Output the [X, Y] coordinate of the center of the cell containing the given text.  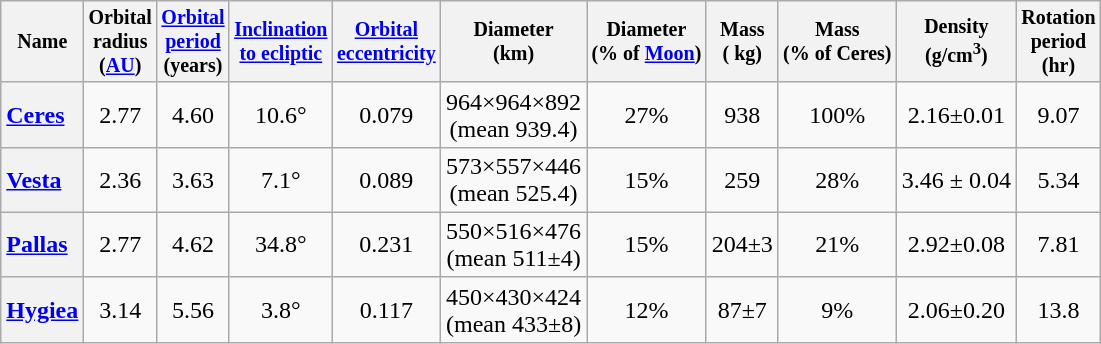
3.63 [194, 180]
Vesta [42, 180]
0.117 [386, 310]
Pallas [42, 244]
5.34 [1059, 180]
28% [837, 180]
Rotationperiod(hr) [1059, 42]
259 [742, 180]
938 [742, 114]
7.1° [280, 180]
Hygiea [42, 310]
21% [837, 244]
5.56 [194, 310]
Density(g/cm3) [956, 42]
2.36 [120, 180]
3.46 ± 0.04 [956, 180]
100% [837, 114]
Mass(% of Ceres) [837, 42]
204±3 [742, 244]
Orbitalradius(AU) [120, 42]
0.231 [386, 244]
Orbitalperiod(years) [194, 42]
13.8 [1059, 310]
Inclinationto ecliptic [280, 42]
Mass( kg) [742, 42]
4.60 [194, 114]
87±7 [742, 310]
Name [42, 42]
9.07 [1059, 114]
3.14 [120, 310]
2.16±0.01 [956, 114]
Ceres [42, 114]
Orbitaleccentricity [386, 42]
550×516×476(mean 511±4) [513, 244]
34.8° [280, 244]
12% [646, 310]
573×557×446(mean 525.4) [513, 180]
3.8° [280, 310]
450×430×424(mean 433±8) [513, 310]
964×964×892(mean 939.4) [513, 114]
2.06±0.20 [956, 310]
4.62 [194, 244]
9% [837, 310]
2.92±0.08 [956, 244]
0.079 [386, 114]
Diameter(km) [513, 42]
0.089 [386, 180]
27% [646, 114]
7.81 [1059, 244]
10.6° [280, 114]
Diameter(% of Moon) [646, 42]
